Locate the cell with the specified text and output its [X, Y] center coordinate. 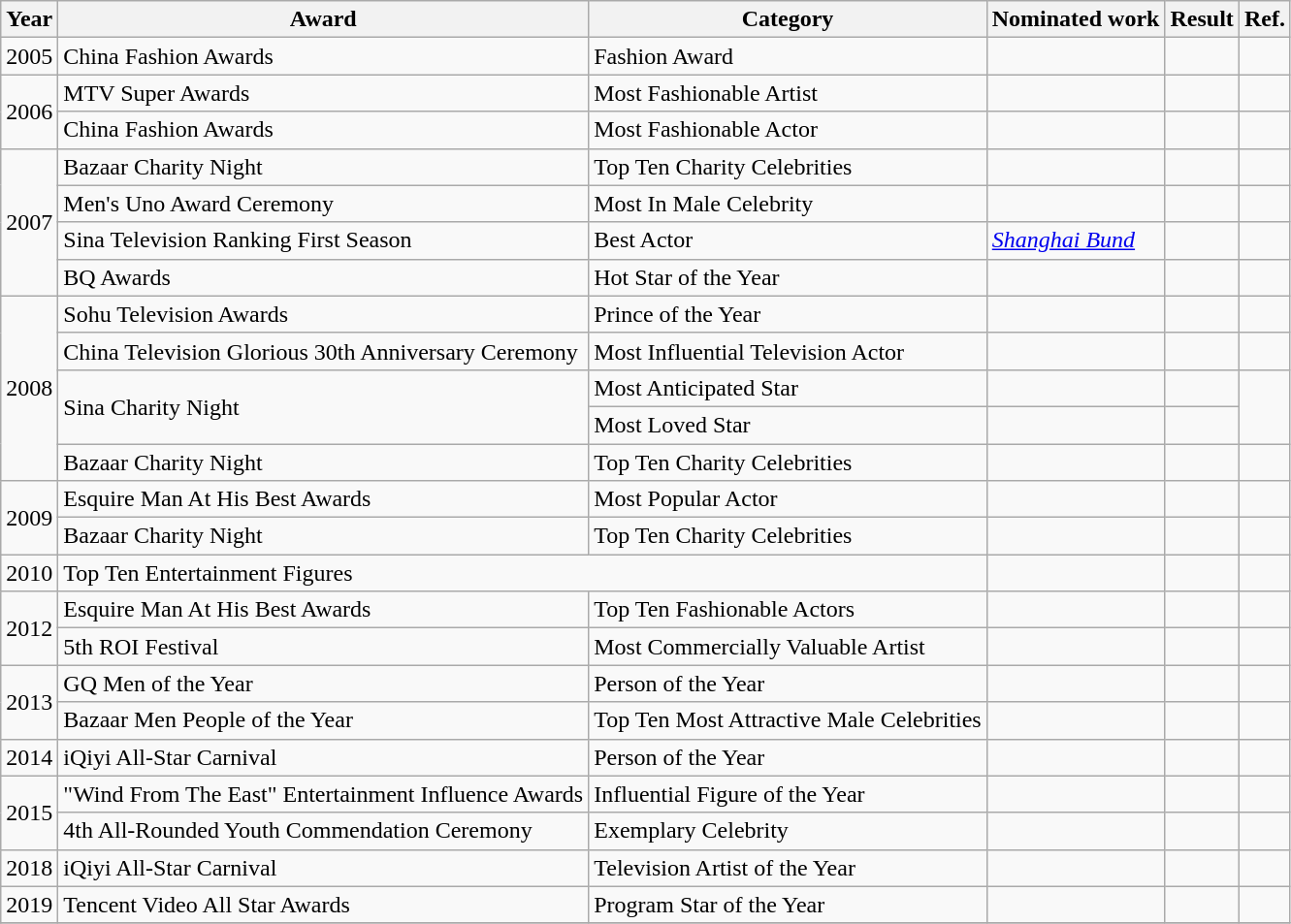
Television Artist of the Year [788, 868]
2009 [29, 518]
Category [788, 19]
China Television Glorious 30th Anniversary Ceremony [324, 351]
Most Fashionable Artist [788, 93]
Men's Uno Award Ceremony [324, 204]
2005 [29, 56]
2012 [29, 628]
Sina Charity Night [324, 406]
Ref. [1265, 19]
Sina Television Ranking First Season [324, 240]
Tencent Video All Star Awards [324, 905]
Award [324, 19]
Prince of the Year [788, 314]
Top Ten Entertainment Figures [522, 573]
Year [29, 19]
2015 [29, 812]
Hot Star of the Year [788, 277]
Most Popular Actor [788, 499]
Most In Male Celebrity [788, 204]
2006 [29, 112]
Top Ten Most Attractive Male Celebrities [788, 720]
Top Ten Fashionable Actors [788, 610]
Most Loved Star [788, 425]
2008 [29, 388]
MTV Super Awards [324, 93]
Influential Figure of the Year [788, 794]
Sohu Television Awards [324, 314]
Fashion Award [788, 56]
Best Actor [788, 240]
Nominated work [1076, 19]
2013 [29, 702]
2019 [29, 905]
2007 [29, 222]
2014 [29, 757]
Shanghai Bund [1076, 240]
Exemplary Celebrity [788, 831]
Most Influential Television Actor [788, 351]
GQ Men of the Year [324, 684]
"Wind From The East" Entertainment Influence Awards [324, 794]
5th ROI Festival [324, 647]
Most Anticipated Star [788, 388]
Program Star of the Year [788, 905]
Result [1202, 19]
Bazaar Men People of the Year [324, 720]
2010 [29, 573]
BQ Awards [324, 277]
Most Commercially Valuable Artist [788, 647]
4th All-Rounded Youth Commendation Ceremony [324, 831]
2018 [29, 868]
Most Fashionable Actor [788, 130]
